For the text-containing cell, return its midpoint in (x, y) coordinate format. 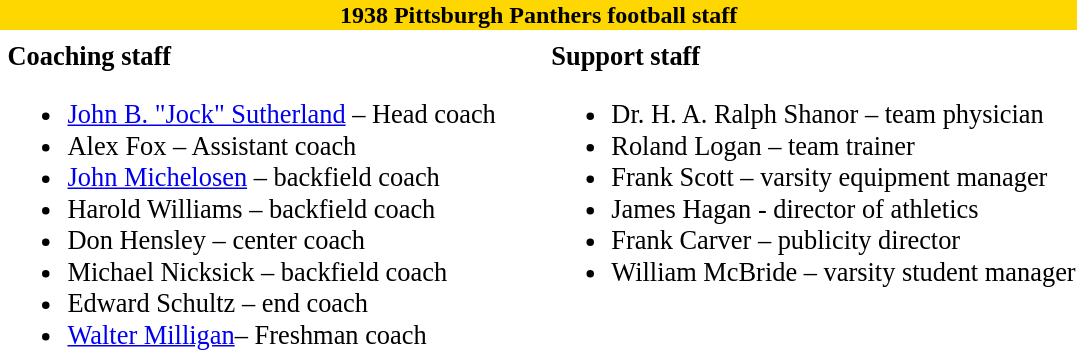
1938 Pittsburgh Panthers football staff (538, 15)
